Search for the cell housing the specified text and yield its (X, Y) center coordinate. 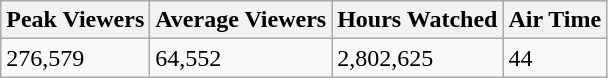
64,552 (241, 58)
2,802,625 (418, 58)
Air Time (555, 20)
Average Viewers (241, 20)
276,579 (76, 58)
Hours Watched (418, 20)
44 (555, 58)
Peak Viewers (76, 20)
